From the cell containing the given text, extract its center point as (x, y) coordinate. 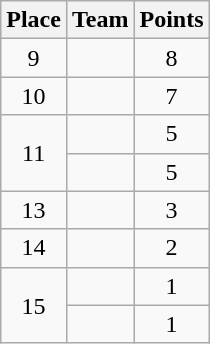
2 (172, 248)
11 (34, 153)
Place (34, 20)
9 (34, 58)
14 (34, 248)
8 (172, 58)
Team (100, 20)
7 (172, 96)
10 (34, 96)
Points (172, 20)
13 (34, 210)
3 (172, 210)
15 (34, 305)
